Output the [X, Y] coordinate of the center of the cell containing the given text.  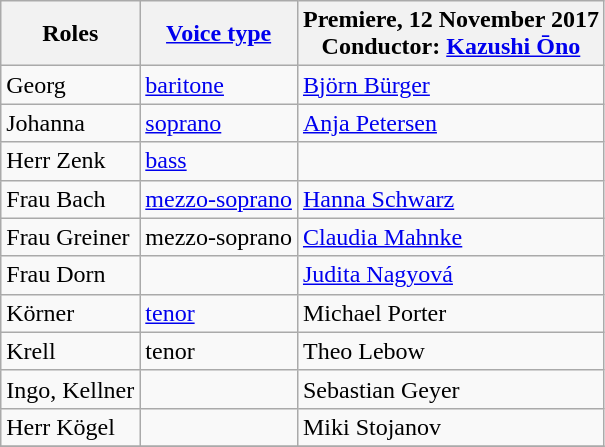
Frau Bach [70, 199]
Georg [70, 85]
Johanna [70, 123]
Voice type [219, 34]
Sebastian Geyer [450, 389]
Michael Porter [450, 313]
Premiere, 12 November 2017Conductor: Kazushi Ōno [450, 34]
Frau Dorn [70, 275]
Anja Petersen [450, 123]
Roles [70, 34]
Herr Zenk [70, 161]
Ingo, Kellner [70, 389]
Frau Greiner [70, 237]
Herr Kögel [70, 427]
Krell [70, 351]
baritone [219, 85]
bass [219, 161]
Theo Lebow [450, 351]
Miki Stojanov [450, 427]
Hanna Schwarz [450, 199]
Körner [70, 313]
soprano [219, 123]
Björn Bürger [450, 85]
Claudia Mahnke [450, 237]
Judita Nagyová [450, 275]
